For the text-containing cell, return its midpoint in (X, Y) coordinate format. 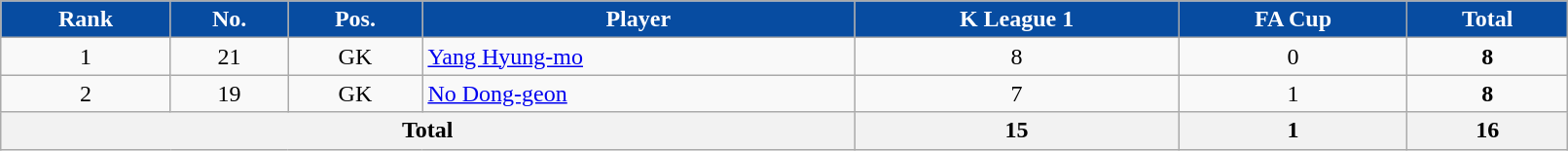
0 (1294, 57)
Pos. (355, 19)
Rank (86, 19)
No. (230, 19)
Yang Hyung-mo (638, 57)
19 (230, 94)
K League 1 (1017, 19)
21 (230, 57)
FA Cup (1294, 19)
7 (1017, 94)
No Dong-geon (638, 94)
2 (86, 94)
Player (638, 19)
15 (1017, 131)
16 (1487, 131)
